For the text-containing cell, return its midpoint in (x, y) coordinate format. 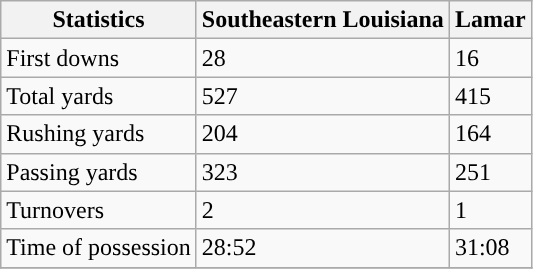
Lamar (490, 20)
Turnovers (99, 210)
164 (490, 134)
16 (490, 58)
251 (490, 172)
Passing yards (99, 172)
28 (322, 58)
Total yards (99, 96)
Rushing yards (99, 134)
527 (322, 96)
Southeastern Louisiana (322, 20)
First downs (99, 58)
Time of possession (99, 248)
323 (322, 172)
31:08 (490, 248)
415 (490, 96)
Statistics (99, 20)
204 (322, 134)
28:52 (322, 248)
1 (490, 210)
2 (322, 210)
